From the cell containing the given text, extract its center point as (x, y) coordinate. 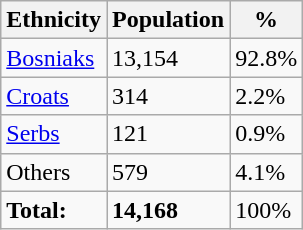
Others (54, 172)
13,154 (168, 58)
Bosniaks (54, 58)
0.9% (266, 134)
121 (168, 134)
92.8% (266, 58)
Croats (54, 96)
14,168 (168, 210)
314 (168, 96)
579 (168, 172)
Population (168, 20)
100% (266, 210)
% (266, 20)
Ethnicity (54, 20)
Total: (54, 210)
2.2% (266, 96)
Serbs (54, 134)
4.1% (266, 172)
